Locate the cell with the specified text and output its (x, y) center coordinate. 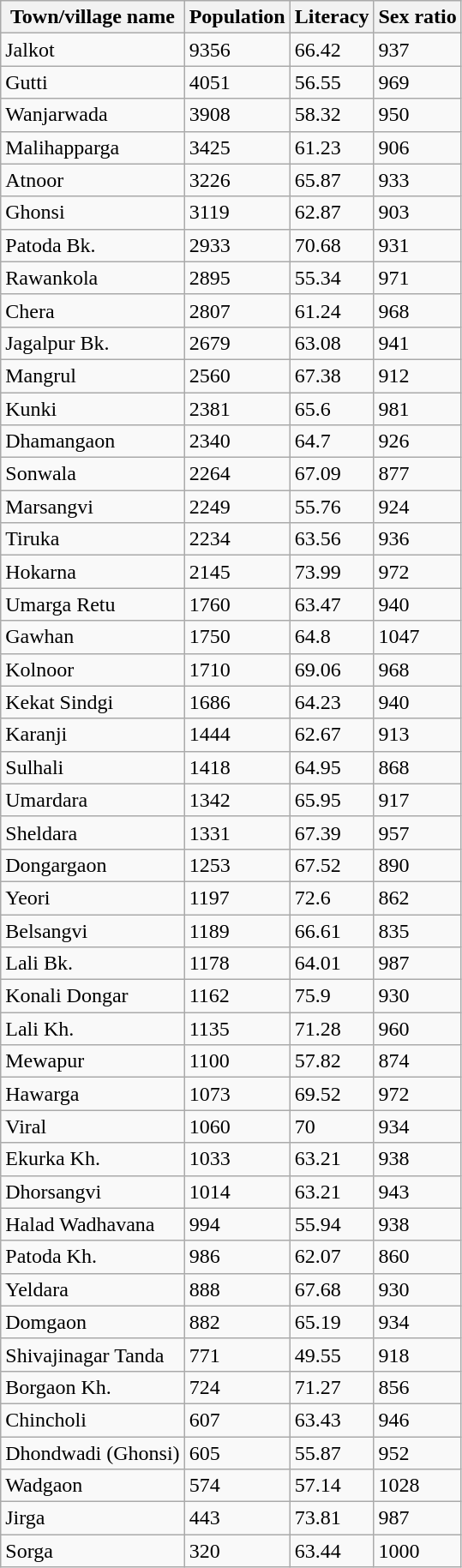
Ghonsi (93, 213)
320 (237, 1551)
1060 (237, 1126)
Wanjarwada (93, 115)
Patoda Kh. (93, 1257)
69.06 (332, 670)
Kekat Sindgi (93, 702)
73.81 (332, 1518)
Sex ratio (417, 17)
952 (417, 1453)
49.55 (332, 1355)
960 (417, 1029)
906 (417, 147)
55.76 (332, 507)
917 (417, 800)
Hokarna (93, 572)
1047 (417, 637)
971 (417, 278)
Dhondwadi (Ghonsi) (93, 1453)
2381 (237, 409)
65.87 (332, 180)
63.43 (332, 1420)
62.87 (332, 213)
Domgaon (93, 1322)
981 (417, 409)
64.7 (332, 442)
Sonwala (93, 474)
Mewapur (93, 1061)
1028 (417, 1486)
1253 (237, 865)
1189 (237, 930)
2933 (237, 245)
1760 (237, 604)
Yeori (93, 898)
70.68 (332, 245)
Borgaon Kh. (93, 1387)
57.14 (332, 1486)
888 (237, 1289)
Umarga Retu (93, 604)
2249 (237, 507)
67.68 (332, 1289)
61.23 (332, 147)
2234 (237, 539)
Town/village name (93, 17)
71.27 (332, 1387)
1686 (237, 702)
941 (417, 343)
Dhorsangvi (93, 1192)
931 (417, 245)
994 (237, 1224)
1000 (417, 1551)
58.32 (332, 115)
65.19 (332, 1322)
Gutti (93, 82)
55.87 (332, 1453)
913 (417, 735)
1100 (237, 1061)
856 (417, 1387)
1342 (237, 800)
950 (417, 115)
3119 (237, 213)
862 (417, 898)
63.56 (332, 539)
Dongargaon (93, 865)
1710 (237, 670)
64.23 (332, 702)
1135 (237, 1029)
62.67 (332, 735)
72.6 (332, 898)
986 (237, 1257)
943 (417, 1192)
67.52 (332, 865)
Umardara (93, 800)
1178 (237, 964)
Chincholi (93, 1420)
3425 (237, 147)
924 (417, 507)
55.34 (332, 278)
1162 (237, 996)
835 (417, 930)
67.09 (332, 474)
Lali Bk. (93, 964)
Gawhan (93, 637)
Shivajinagar Tanda (93, 1355)
71.28 (332, 1029)
1750 (237, 637)
2560 (237, 375)
69.52 (332, 1094)
Sorga (93, 1551)
63.44 (332, 1551)
Jalkot (93, 50)
Viral (93, 1126)
Karanji (93, 735)
64.01 (332, 964)
Kunki (93, 409)
Kolnoor (93, 670)
2145 (237, 572)
66.42 (332, 50)
574 (237, 1486)
64.95 (332, 767)
1197 (237, 898)
56.55 (332, 82)
912 (417, 375)
Tiruka (93, 539)
936 (417, 539)
1331 (237, 832)
607 (237, 1420)
Belsangvi (93, 930)
Konali Dongar (93, 996)
Sulhali (93, 767)
890 (417, 865)
70 (332, 1126)
9356 (237, 50)
Rawankola (93, 278)
605 (237, 1453)
Jagalpur Bk. (93, 343)
926 (417, 442)
1418 (237, 767)
66.61 (332, 930)
Chera (93, 310)
Malihapparga (93, 147)
2679 (237, 343)
3908 (237, 115)
Marsangvi (93, 507)
2895 (237, 278)
Yeldara (93, 1289)
Population (237, 17)
1073 (237, 1094)
882 (237, 1322)
Sheldara (93, 832)
860 (417, 1257)
771 (237, 1355)
Literacy (332, 17)
Mangrul (93, 375)
2340 (237, 442)
67.38 (332, 375)
64.8 (332, 637)
1014 (237, 1192)
Dhamangaon (93, 442)
73.99 (332, 572)
877 (417, 474)
57.82 (332, 1061)
Halad Wadhavana (93, 1224)
937 (417, 50)
2807 (237, 310)
75.9 (332, 996)
Wadgaon (93, 1486)
933 (417, 180)
Hawarga (93, 1094)
957 (417, 832)
2264 (237, 474)
65.6 (332, 409)
63.08 (332, 343)
918 (417, 1355)
724 (237, 1387)
Lali Kh. (93, 1029)
63.47 (332, 604)
67.39 (332, 832)
443 (237, 1518)
65.95 (332, 800)
61.24 (332, 310)
Patoda Bk. (93, 245)
868 (417, 767)
946 (417, 1420)
903 (417, 213)
3226 (237, 180)
Jirga (93, 1518)
969 (417, 82)
Atnoor (93, 180)
874 (417, 1061)
55.94 (332, 1224)
4051 (237, 82)
62.07 (332, 1257)
1444 (237, 735)
Ekurka Kh. (93, 1159)
1033 (237, 1159)
